Determine the (X, Y) coordinate at the center of the cell enclosing the given text.  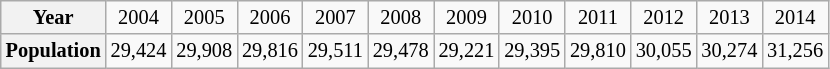
Year (54, 17)
30,055 (664, 51)
29,908 (204, 51)
29,221 (467, 51)
29,424 (139, 51)
2004 (139, 17)
30,274 (730, 51)
2007 (336, 17)
29,810 (598, 51)
29,816 (270, 51)
31,256 (795, 51)
2014 (795, 17)
2009 (467, 17)
2006 (270, 17)
2013 (730, 17)
29,511 (336, 51)
29,395 (532, 51)
Population (54, 51)
2008 (401, 17)
2005 (204, 17)
2012 (664, 17)
2011 (598, 17)
29,478 (401, 51)
2010 (532, 17)
